Detect which cell encompasses the target text, then output its [X, Y] center coordinate. 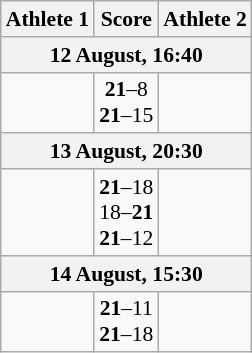
12 August, 16:40 [126, 55]
Score [126, 19]
21–821–15 [126, 102]
Athlete 2 [204, 19]
21–1121–18 [126, 322]
13 August, 20:30 [126, 152]
21–1818–2121–12 [126, 212]
Athlete 1 [48, 19]
14 August, 15:30 [126, 274]
